Scan for the cell matching the given text and deliver its [x, y] coordinate at center. 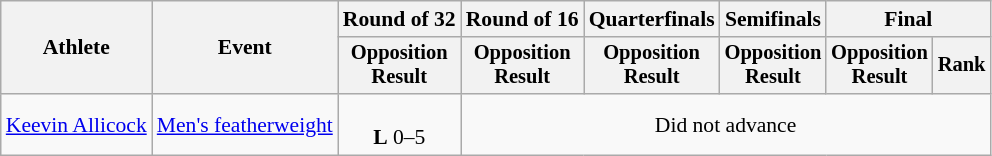
Keevin Allicock [76, 124]
Did not advance [726, 124]
Final [908, 19]
Rank [962, 66]
Event [245, 48]
Quarterfinals [652, 19]
Semifinals [774, 19]
Men's featherweight [245, 124]
Round of 16 [522, 19]
L 0–5 [400, 124]
Round of 32 [400, 19]
Athlete [76, 48]
